Find where the given text appears and provide that cell's center as (X, Y) coordinate. 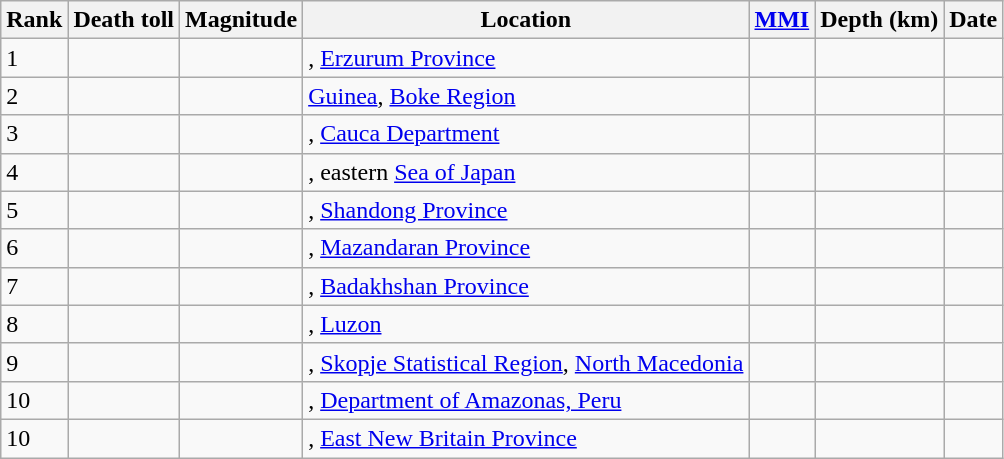
3 (34, 134)
Magnitude (242, 20)
5 (34, 210)
1 (34, 58)
, Shandong Province (526, 210)
MMI (782, 20)
2 (34, 96)
, Luzon (526, 324)
, Skopje Statistical Region, North Macedonia (526, 362)
Location (526, 20)
, Department of Amazonas, Peru (526, 400)
, East New Britain Province (526, 438)
Death toll (124, 20)
, eastern Sea of Japan (526, 172)
, Erzurum Province (526, 58)
, Cauca Department (526, 134)
, Badakhshan Province (526, 286)
Depth (km) (880, 20)
4 (34, 172)
, Mazandaran Province (526, 248)
9 (34, 362)
Date (974, 20)
Rank (34, 20)
Guinea, Boke Region (526, 96)
6 (34, 248)
7 (34, 286)
8 (34, 324)
